Pinpoint the cell where the given text exists, returning its [x, y] midpoint coordinate. 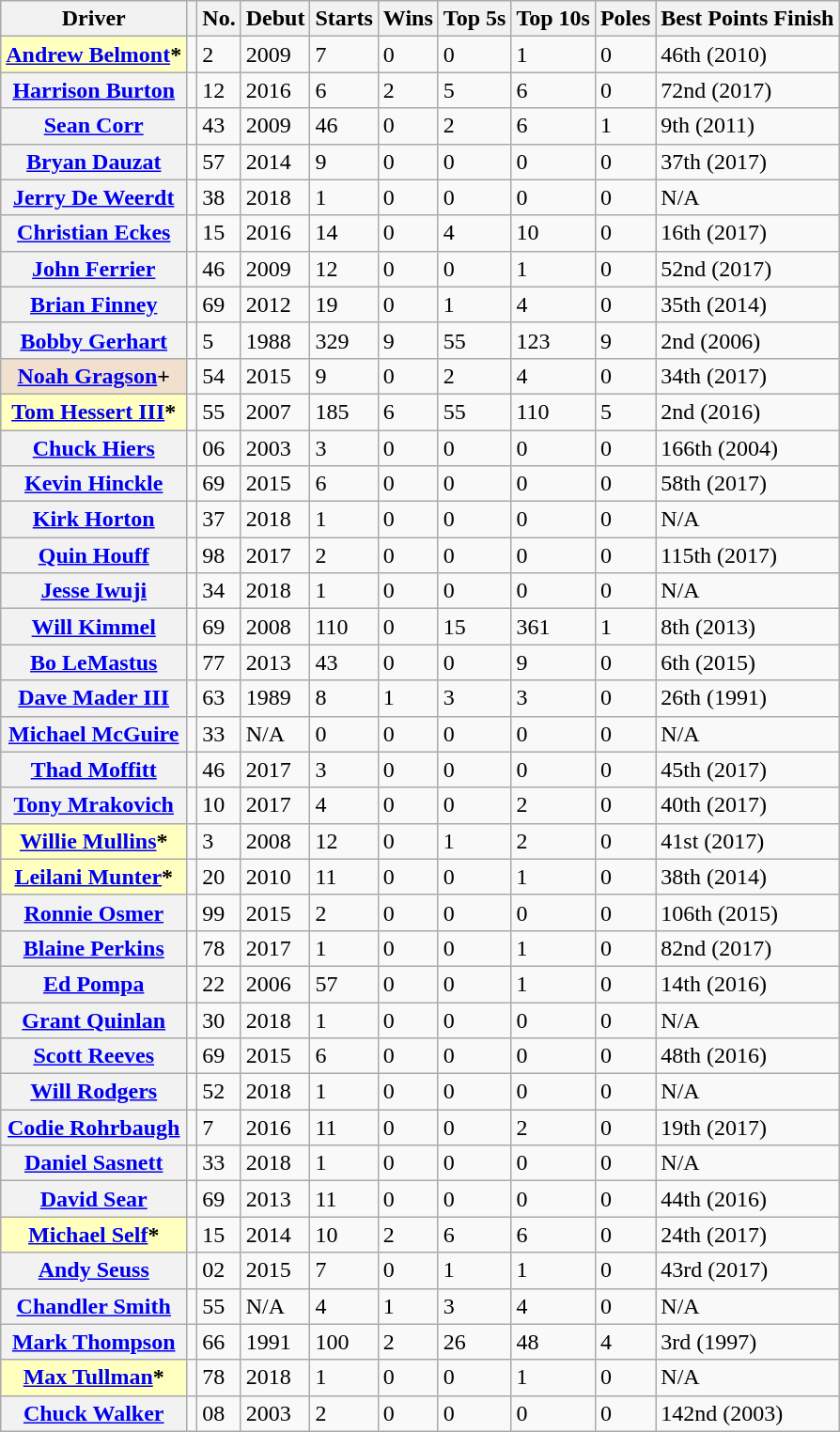
Jesse Iwuji [94, 591]
Thad Moffitt [94, 770]
Will Rodgers [94, 1092]
41st (2017) [748, 841]
38 [219, 197]
Grant Quinlan [94, 1020]
99 [219, 912]
142nd (2003) [748, 1413]
37 [219, 520]
22 [219, 984]
Debut [275, 19]
John Ferrier [94, 269]
40th (2017) [748, 805]
166th (2004) [748, 448]
100 [344, 1342]
46th (2010) [748, 54]
Brian Finney [94, 304]
Kirk Horton [94, 520]
8th (2013) [748, 627]
16th (2017) [748, 233]
48 [553, 1342]
Chuck Walker [94, 1413]
63 [219, 698]
26 [474, 1342]
2007 [275, 412]
Christian Eckes [94, 233]
45th (2017) [748, 770]
48th (2016) [748, 1056]
19th (2017) [748, 1128]
14th (2016) [748, 984]
Kevin Hinckle [94, 484]
Daniel Sasnett [94, 1163]
44th (2016) [748, 1199]
9th (2011) [748, 126]
Bryan Dauzat [94, 162]
66 [219, 1342]
Harrison Burton [94, 90]
Wins [408, 19]
Sean Corr [94, 126]
98 [219, 555]
35th (2014) [748, 304]
20 [219, 877]
Leilani Munter* [94, 877]
Best Points Finish [748, 19]
2010 [275, 877]
26th (1991) [748, 698]
Codie Rohrbaugh [94, 1128]
3rd (1997) [748, 1342]
08 [219, 1413]
2012 [275, 304]
19 [344, 304]
34th (2017) [748, 376]
37th (2017) [748, 162]
Max Tullman* [94, 1378]
1988 [275, 340]
123 [553, 340]
Quin Houff [94, 555]
Scott Reeves [94, 1056]
115th (2017) [748, 555]
Dave Mader III [94, 698]
8 [344, 698]
Bobby Gerhart [94, 340]
David Sear [94, 1199]
14 [344, 233]
Noah Gragson+ [94, 376]
Tom Hessert III* [94, 412]
6th (2015) [748, 662]
1991 [275, 1342]
06 [219, 448]
Chuck Hiers [94, 448]
No. [219, 19]
Ronnie Osmer [94, 912]
Bo LeMastus [94, 662]
329 [344, 340]
Andy Seuss [94, 1270]
Will Kimmel [94, 627]
34 [219, 591]
2nd (2006) [748, 340]
Michael McGuire [94, 734]
Driver [94, 19]
Chandler Smith [94, 1306]
2nd (2016) [748, 412]
77 [219, 662]
Starts [344, 19]
Top 5s [474, 19]
Tony Mrakovich [94, 805]
Top 10s [553, 19]
30 [219, 1020]
106th (2015) [748, 912]
72nd (2017) [748, 90]
Michael Self* [94, 1235]
52nd (2017) [748, 269]
185 [344, 412]
Jerry De Weerdt [94, 197]
Willie Mullins* [94, 841]
Andrew Belmont* [94, 54]
Ed Pompa [94, 984]
Poles [625, 19]
361 [553, 627]
Blaine Perkins [94, 948]
43rd (2017) [748, 1270]
24th (2017) [748, 1235]
38th (2014) [748, 877]
02 [219, 1270]
52 [219, 1092]
82nd (2017) [748, 948]
Mark Thompson [94, 1342]
1989 [275, 698]
58th (2017) [748, 484]
2006 [275, 984]
54 [219, 376]
